Output the [x, y] coordinate of the center of the cell containing the given text.  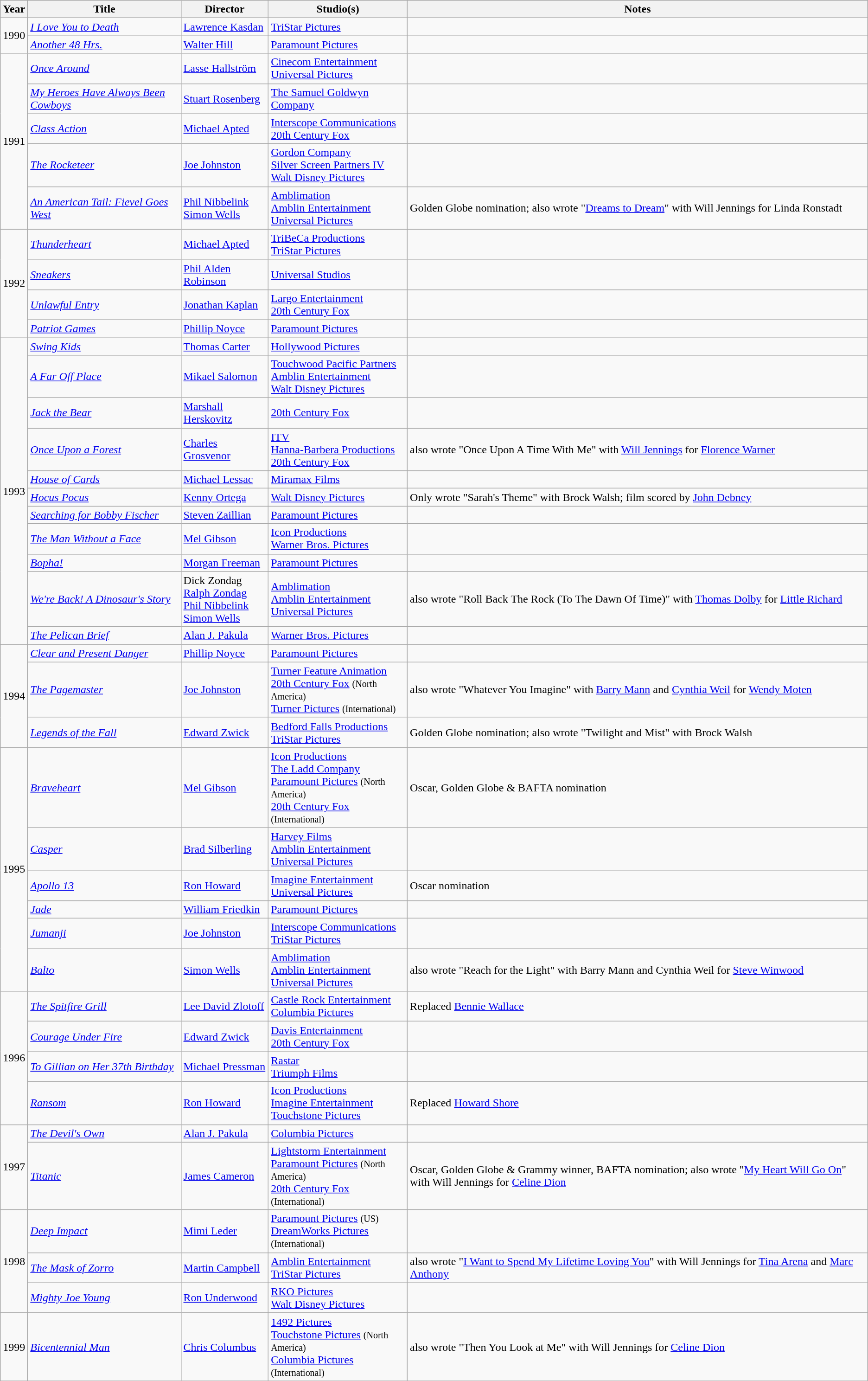
Lee David Zlotoff [224, 1007]
Studio(s) [338, 9]
Mikael Salomon [224, 377]
Cinecom EntertainmentUniversal Pictures [338, 69]
1993 [14, 491]
Chris Columbus [224, 1347]
Lasse Hallström [224, 69]
Once Around [104, 69]
Legends of the Fall [104, 732]
Paramount Pictures (US)DreamWorks Pictures (International) [338, 1231]
Harvey FilmsAmblin EntertainmentUniversal Pictures [338, 849]
Turner Feature Animation20th Century Fox (North America)Turner Pictures (International) [338, 689]
Imagine EntertainmentUniversal Pictures [338, 885]
Interscope CommunicationsTriStar Pictures [338, 933]
1492 PicturesTouchstone Pictures (North America)Columbia Pictures (International) [338, 1347]
Bicentennial Man [104, 1347]
Deep Impact [104, 1231]
Titanic [104, 1176]
1992 [14, 283]
also wrote "Reach for the Light" with Barry Mann and Cynthia Weil for Steve Winwood [638, 970]
TriBeCa ProductionsTriStar Pictures [338, 244]
Oscar, Golden Globe & BAFTA nomination [638, 788]
Jonathan Kaplan [224, 304]
20th Century Fox [338, 413]
Michael Pressman [224, 1067]
I Love You to Death [104, 27]
Class Action [104, 129]
Largo Entertainment20th Century Fox [338, 304]
Walt Disney Pictures [338, 497]
William Friedkin [224, 910]
Another 48 Hrs. [104, 45]
Casper [104, 849]
Hollywood Pictures [338, 347]
Marshall Herskovitz [224, 413]
Patriot Games [104, 328]
Only wrote "Sarah's Theme" with Brock Walsh; film scored by John Debney [638, 497]
Jumanji [104, 933]
Mimi Leder [224, 1231]
Searching for Bobby Fischer [104, 515]
Thomas Carter [224, 347]
also wrote "I Want to Spend My Lifetime Loving You" with Will Jennings for Tina Arena and Marc Anthony [638, 1267]
Castle Rock EntertainmentColumbia Pictures [338, 1007]
ITVHanna-Barbera Productions20th Century Fox [338, 450]
The Devil's Own [104, 1133]
Icon ProductionsThe Ladd CompanyParamount Pictures (North America)20th Century Fox (International) [338, 788]
Bopha! [104, 563]
Title [104, 9]
Hocus Pocus [104, 497]
Columbia Pictures [338, 1133]
Golden Globe nomination; also wrote "Twilight and Mist" with Brock Walsh [638, 732]
Thunderheart [104, 244]
Gordon CompanySilver Screen Partners IVWalt Disney Pictures [338, 165]
Braveheart [104, 788]
Miramax Films [338, 480]
Interscope Communications20th Century Fox [338, 129]
Michael Lessac [224, 480]
The Pelican Brief [104, 636]
Dick ZondagRalph ZondagPhil NibbelinkSimon Wells [224, 599]
Courage Under Fire [104, 1036]
The Man Without a Face [104, 539]
Lawrence Kasdan [224, 27]
Clear and Present Danger [104, 653]
also wrote "Once Upon A Time With Me" with Will Jennings for Florence Warner [638, 450]
TriStar Pictures [338, 27]
Notes [638, 9]
We're Back! A Dinosaur's Story [104, 599]
Martin Campbell [224, 1267]
Unlawful Entry [104, 304]
Balto [104, 970]
Jack the Bear [104, 413]
also wrote "Roll Back The Rock (To The Dawn Of Time)" with Thomas Dolby for Little Richard [638, 599]
Walter Hill [224, 45]
Icon ProductionsImagine EntertainmentTouchstone Pictures [338, 1103]
Golden Globe nomination; also wrote "Dreams to Dream" with Will Jennings for Linda Ronstadt [638, 208]
RastarTriumph Films [338, 1067]
The Mask of Zorro [104, 1267]
Mighty Joe Young [104, 1298]
Amblin EntertainmentTriStar Pictures [338, 1267]
1999 [14, 1347]
Ron Underwood [224, 1298]
Brad Silberling [224, 849]
Warner Bros. Pictures [338, 636]
A Far Off Place [104, 377]
Bedford Falls ProductionsTriStar Pictures [338, 732]
An American Tail: Fievel Goes West [104, 208]
Swing Kids [104, 347]
1991 [14, 141]
House of Cards [104, 480]
Replaced Bennie Wallace [638, 1007]
1996 [14, 1058]
Once Upon a Forest [104, 450]
Oscar nomination [638, 885]
Apollo 13 [104, 885]
The Pagemaster [104, 689]
Sneakers [104, 275]
Jade [104, 910]
RKO PicturesWalt Disney Pictures [338, 1298]
James Cameron [224, 1176]
1995 [14, 869]
Phil Alden Robinson [224, 275]
Lightstorm EntertainmentParamount Pictures (North America)20th Century Fox (International) [338, 1176]
Phil NibbelinkSimon Wells [224, 208]
Kenny Ortega [224, 497]
Icon ProductionsWarner Bros. Pictures [338, 539]
Touchwood Pacific PartnersAmblin EntertainmentWalt Disney Pictures [338, 377]
Charles Grosvenor [224, 450]
To Gillian on Her 37th Birthday [104, 1067]
Year [14, 9]
Universal Studios [338, 275]
Ransom [104, 1103]
Replaced Howard Shore [638, 1103]
also wrote "Whatever You Imagine" with Barry Mann and Cynthia Weil for Wendy Moten [638, 689]
1998 [14, 1261]
Director [224, 9]
1990 [14, 36]
The Spitfire Grill [104, 1007]
Morgan Freeman [224, 563]
1994 [14, 696]
My Heroes Have Always Been Cowboys [104, 98]
Simon Wells [224, 970]
Steven Zaillian [224, 515]
also wrote "Then You Look at Me" with Will Jennings for Celine Dion [638, 1347]
Oscar, Golden Globe & Grammy winner, BAFTA nomination; also wrote "My Heart Will Go On" with Will Jennings for Celine Dion [638, 1176]
1997 [14, 1167]
The Samuel Goldwyn Company [338, 98]
Davis Entertainment20th Century Fox [338, 1036]
The Rocketeer [104, 165]
Stuart Rosenberg [224, 98]
